Determine the (X, Y) coordinate at the center of the cell enclosing the given text.  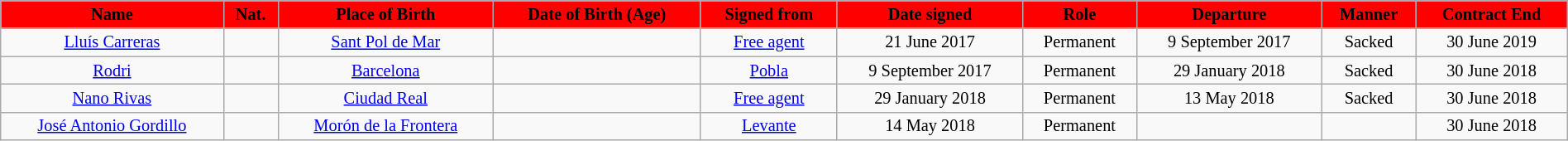
Signed from (769, 14)
Departure (1229, 14)
José Antonio Gordillo (112, 126)
Place of Birth (385, 14)
Pobla (769, 70)
13 May 2018 (1229, 98)
Rodri (112, 70)
Contract End (1492, 14)
Nat. (251, 14)
Name (112, 14)
Nano Rivas (112, 98)
Ciudad Real (385, 98)
14 May 2018 (930, 126)
Role (1080, 14)
21 June 2017 (930, 42)
Morón de la Frontera (385, 126)
Manner (1368, 14)
Barcelona (385, 70)
Date signed (930, 14)
Lluís Carreras (112, 42)
Levante (769, 126)
Sant Pol de Mar (385, 42)
Date of Birth (Age) (597, 14)
30 June 2019 (1492, 42)
